Locate the cell with the specified text and output its (X, Y) center coordinate. 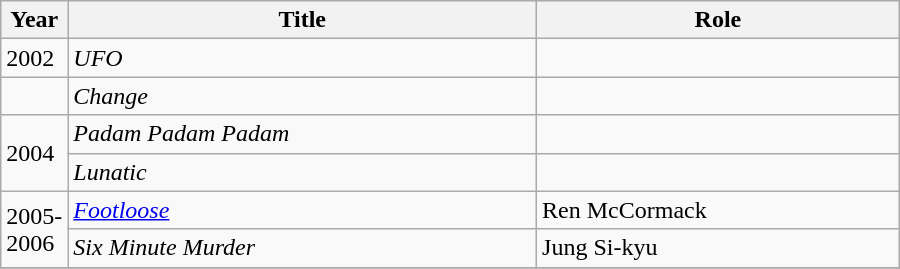
2005-2006 (34, 229)
2002 (34, 58)
Padam Padam Padam (302, 134)
Jung Si-kyu (718, 248)
Role (718, 20)
Six Minute Murder (302, 248)
Title (302, 20)
Ren McCormack (718, 210)
Lunatic (302, 172)
Year (34, 20)
Footloose (302, 210)
Change (302, 96)
UFO (302, 58)
2004 (34, 153)
